Extract the (X, Y) coordinate from the center of the cell holding the provided text.  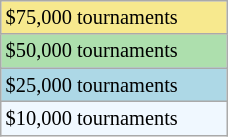
$10,000 tournaments (114, 118)
$75,000 tournaments (114, 17)
$25,000 tournaments (114, 85)
$50,000 tournaments (114, 51)
